Capture the cell that displays the provided text and extract its [X, Y] central coordinate. 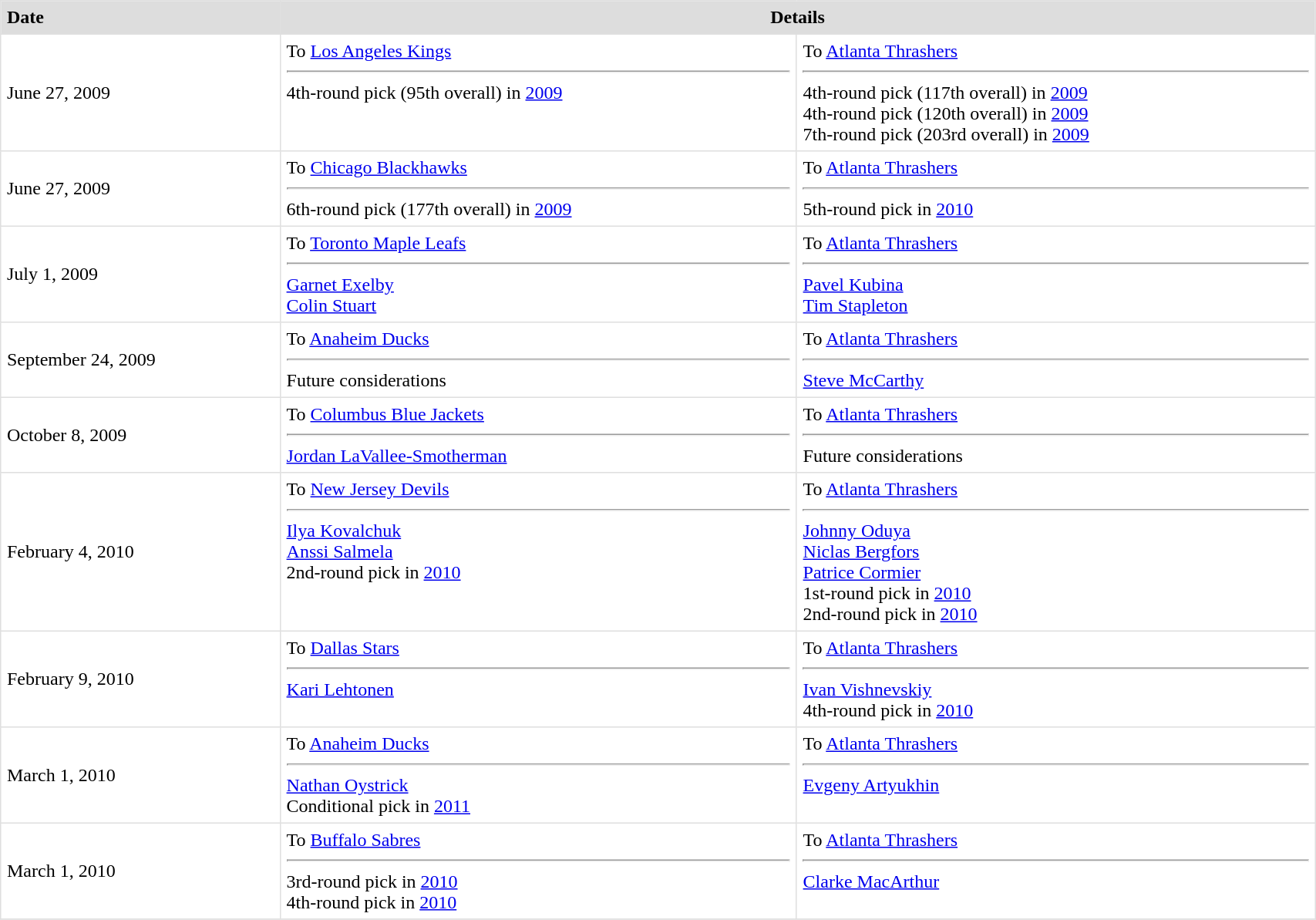
To Atlanta Thrashers Future considerations [1055, 435]
October 8, 2009 [140, 435]
To Dallas Stars Kari Lehtonen [538, 679]
To Toronto Maple Leafs Garnet ExelbyColin Stuart [538, 274]
To Atlanta Thrashers Evgeny Artyukhin [1055, 775]
To Anaheim Ducks Nathan OystrickConditional pick in 2011 [538, 775]
To Buffalo Sabres 3rd-round pick in 20104th-round pick in 2010 [538, 871]
To Atlanta Thrashers Steve McCarthy [1055, 360]
February 9, 2010 [140, 679]
To Atlanta Thrashers Pavel KubinaTim Stapleton [1055, 274]
To Anaheim Ducks Future considerations [538, 360]
To Atlanta Thrashers Clarke MacArthur [1055, 871]
September 24, 2009 [140, 360]
To Atlanta Thrashers Johnny OduyaNiclas BergforsPatrice Cormier1st-round pick in 20102nd-round pick in 2010 [1055, 552]
July 1, 2009 [140, 274]
To Columbus Blue Jackets Jordan LaVallee-Smotherman [538, 435]
To Chicago Blackhawks 6th-round pick (177th overall) in 2009 [538, 189]
To New Jersey Devils Ilya KovalchukAnssi Salmela2nd-round pick in 2010 [538, 552]
Date [140, 18]
To Atlanta Thrashers Ivan Vishnevskiy4th-round pick in 2010 [1055, 679]
Details [797, 18]
To Atlanta Thrashers 4th-round pick (117th overall) in 20094th-round pick (120th overall) in 20097th-round pick (203rd overall) in 2009 [1055, 93]
February 4, 2010 [140, 552]
To Atlanta Thrashers 5th-round pick in 2010 [1055, 189]
To Los Angeles Kings 4th-round pick (95th overall) in 2009 [538, 93]
